Pinpoint the cell where the given text exists, returning its (X, Y) midpoint coordinate. 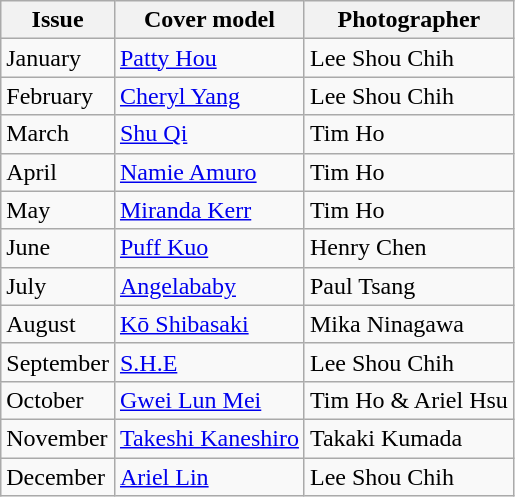
Namie Amuro (209, 172)
S.H.E (209, 362)
Henry Chen (408, 248)
Miranda Kerr (209, 210)
Cheryl Yang (209, 96)
August (58, 324)
Takaki Kumada (408, 438)
Kō Shibasaki (209, 324)
Issue (58, 20)
September (58, 362)
Mika Ninagawa (408, 324)
May (58, 210)
October (58, 400)
June (58, 248)
February (58, 96)
December (58, 477)
Patty Hou (209, 58)
Puff Kuo (209, 248)
Gwei Lun Mei (209, 400)
April (58, 172)
March (58, 134)
Angelababy (209, 286)
November (58, 438)
January (58, 58)
Paul Tsang (408, 286)
Takeshi Kaneshiro (209, 438)
Tim Ho & Ariel Hsu (408, 400)
Shu Qi (209, 134)
Ariel Lin (209, 477)
Cover model (209, 20)
July (58, 286)
Photographer (408, 20)
